Determine the [X, Y] coordinate at the center of the cell enclosing the given text.  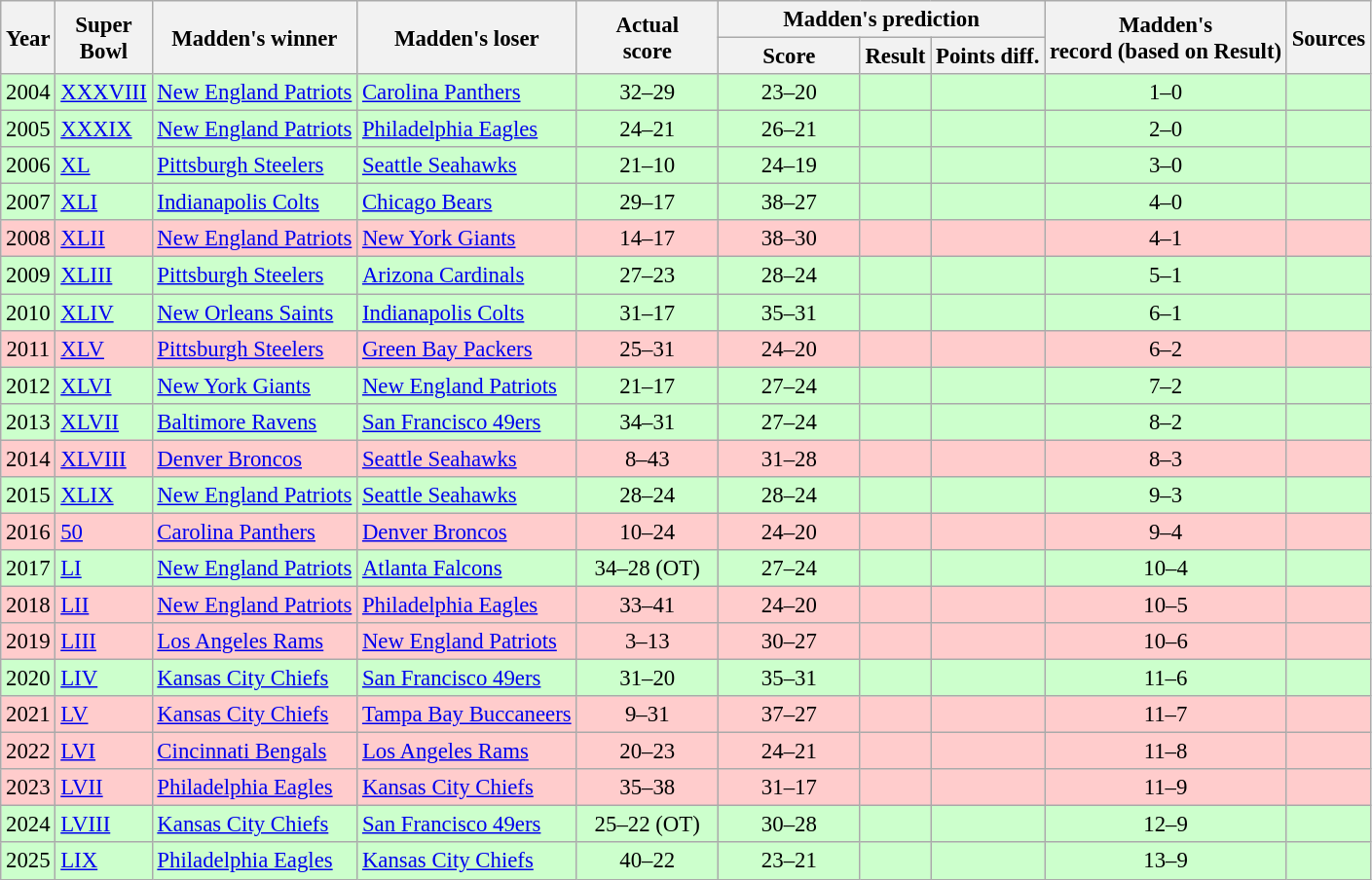
2024 [28, 825]
8–3 [1167, 458]
13–9 [1167, 862]
Score [790, 56]
34–28 (OT) [648, 568]
23–21 [790, 862]
2017 [28, 568]
10–5 [1167, 605]
LIX [103, 862]
XXXIX [103, 129]
2021 [28, 715]
20–23 [648, 752]
LII [103, 605]
Baltimore Ravens [255, 422]
XXXVIII [103, 92]
LIV [103, 678]
10–6 [1167, 642]
29–17 [648, 202]
2007 [28, 202]
Chicago Bears [467, 202]
26–21 [790, 129]
XL [103, 165]
Arizona Cardinals [467, 275]
Atlanta Falcons [467, 568]
32–29 [648, 92]
34–31 [648, 422]
Cincinnati Bengals [255, 752]
11–7 [1167, 715]
Madden's loser [467, 37]
40–22 [648, 862]
New Orleans Saints [255, 312]
LIII [103, 642]
XLVIII [103, 458]
4–1 [1167, 238]
2006 [28, 165]
2015 [28, 495]
9–4 [1167, 532]
11–9 [1167, 788]
11–8 [1167, 752]
5–1 [1167, 275]
2013 [28, 422]
XLVII [103, 422]
30–27 [790, 642]
8–43 [648, 458]
2–0 [1167, 129]
LI [103, 568]
3–0 [1167, 165]
XLIII [103, 275]
3–13 [648, 642]
23–20 [790, 92]
2011 [28, 348]
XLIX [103, 495]
11–6 [1167, 678]
2008 [28, 238]
LVII [103, 788]
LV [103, 715]
2014 [28, 458]
24–19 [790, 165]
1–0 [1167, 92]
38–30 [790, 238]
2004 [28, 92]
27–23 [648, 275]
Sources [1328, 37]
12–9 [1167, 825]
21–10 [648, 165]
33–41 [648, 605]
50 [103, 532]
XLV [103, 348]
31–20 [648, 678]
XLIV [103, 312]
31–28 [790, 458]
Green Bay Packers [467, 348]
38–27 [790, 202]
2009 [28, 275]
2019 [28, 642]
30–28 [790, 825]
XLVI [103, 385]
2025 [28, 862]
35–38 [648, 788]
Tampa Bay Buccaneers [467, 715]
XLI [103, 202]
10–4 [1167, 568]
10–24 [648, 532]
LVI [103, 752]
SuperBowl [103, 37]
8–2 [1167, 422]
6–1 [1167, 312]
9–3 [1167, 495]
2005 [28, 129]
21–17 [648, 385]
37–27 [790, 715]
2022 [28, 752]
7–2 [1167, 385]
Madden'srecord (based on Result) [1167, 37]
LVIII [103, 825]
25–31 [648, 348]
Actualscore [648, 37]
2023 [28, 788]
14–17 [648, 238]
9–31 [648, 715]
4–0 [1167, 202]
2012 [28, 385]
Result [896, 56]
2010 [28, 312]
Points diff. [987, 56]
Madden's winner [255, 37]
Year [28, 37]
25–22 (OT) [648, 825]
XLII [103, 238]
Madden's prediction [882, 19]
2020 [28, 678]
2018 [28, 605]
6–2 [1167, 348]
2016 [28, 532]
